Return [x, y] of the center of cell containing provided text 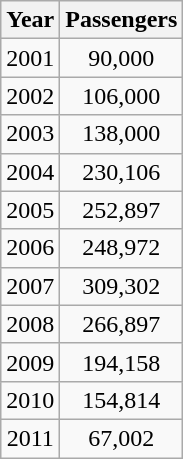
2005 [30, 210]
266,897 [122, 324]
2011 [30, 438]
Passengers [122, 20]
2001 [30, 58]
106,000 [122, 96]
2004 [30, 172]
2009 [30, 362]
248,972 [122, 248]
2010 [30, 400]
67,002 [122, 438]
2006 [30, 248]
Year [30, 20]
2007 [30, 286]
2003 [30, 134]
2008 [30, 324]
90,000 [122, 58]
154,814 [122, 400]
230,106 [122, 172]
252,897 [122, 210]
309,302 [122, 286]
2002 [30, 96]
194,158 [122, 362]
138,000 [122, 134]
